Extract the [x, y] coordinate from the center of the cell holding the provided text.  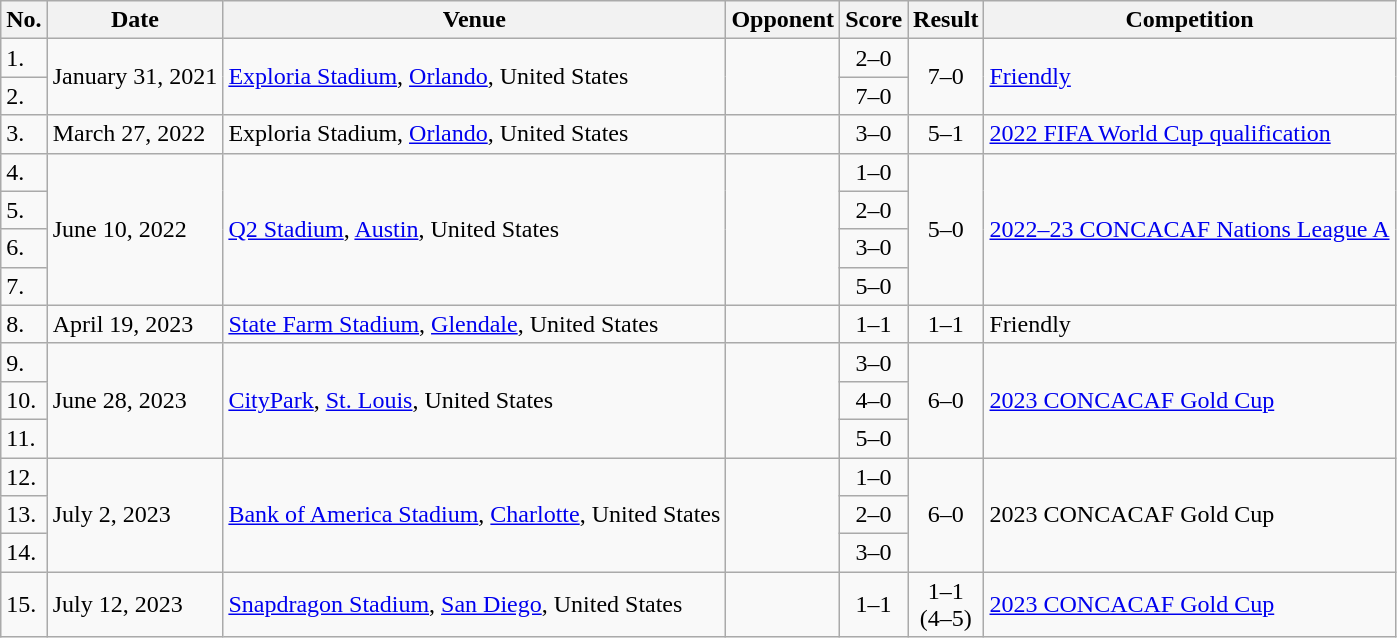
15. [24, 604]
4–0 [874, 400]
June 28, 2023 [135, 400]
1–1(4–5) [946, 604]
Date [135, 20]
Competition [1190, 20]
2022 FIFA World Cup qualification [1190, 134]
Q2 Stadium, Austin, United States [474, 229]
5–1 [946, 134]
July 2, 2023 [135, 515]
Snapdragon Stadium, San Diego, United States [474, 604]
Venue [474, 20]
March 27, 2022 [135, 134]
14. [24, 553]
10. [24, 400]
11. [24, 438]
State Farm Stadium, Glendale, United States [474, 324]
1. [24, 58]
5. [24, 210]
2. [24, 96]
January 31, 2021 [135, 77]
July 12, 2023 [135, 604]
4. [24, 172]
9. [24, 362]
April 19, 2023 [135, 324]
No. [24, 20]
June 10, 2022 [135, 229]
8. [24, 324]
6. [24, 248]
3. [24, 134]
13. [24, 515]
CityPark, St. Louis, United States [474, 400]
Opponent [783, 20]
Result [946, 20]
Bank of America Stadium, Charlotte, United States [474, 515]
12. [24, 477]
2022–23 CONCACAF Nations League A [1190, 229]
7. [24, 286]
Score [874, 20]
